From the cell containing the given text, extract its center point as (x, y) coordinate. 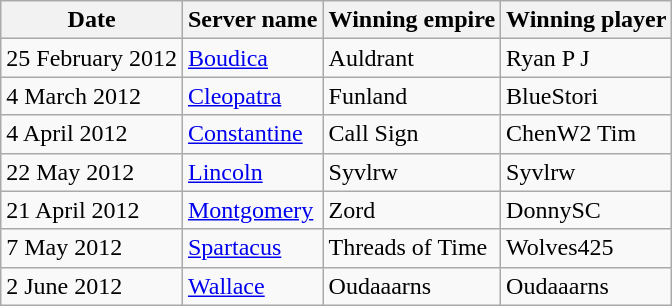
Winning player (586, 20)
Call Sign (412, 134)
Winning empire (412, 20)
Funland (412, 96)
Date (92, 20)
22 May 2012 (92, 172)
4 March 2012 (92, 96)
Boudica (252, 58)
ChenW2 Tim (586, 134)
4 April 2012 (92, 134)
Lincoln (252, 172)
DonnySC (586, 210)
Montgomery (252, 210)
Wallace (252, 286)
Threads of Time (412, 248)
BlueStori (586, 96)
Constantine (252, 134)
21 April 2012 (92, 210)
7 May 2012 (92, 248)
Zord (412, 210)
2 June 2012 (92, 286)
Ryan P J (586, 58)
Server name (252, 20)
Wolves425 (586, 248)
Cleopatra (252, 96)
25 February 2012 (92, 58)
Spartacus (252, 248)
Auldrant (412, 58)
